Capture the cell that displays the provided text and extract its [x, y] central coordinate. 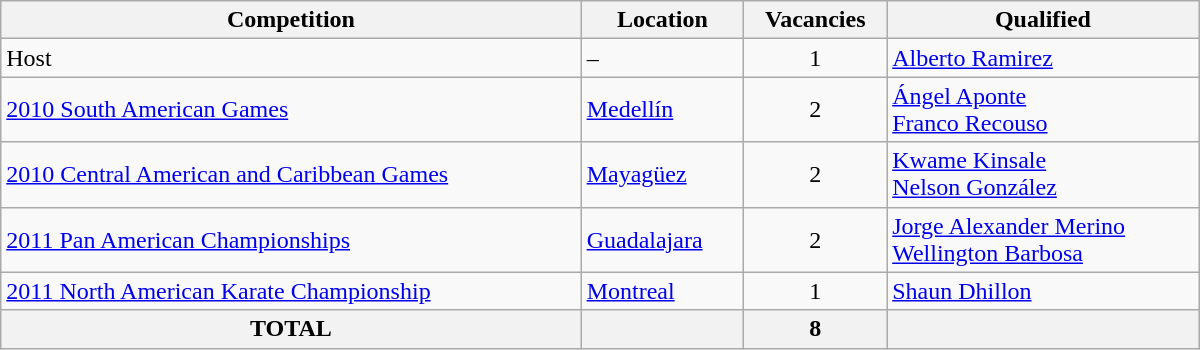
Ángel Aponte Franco Recouso [1044, 110]
– [662, 58]
Medellín [662, 110]
Kwame Kinsale Nelson González [1044, 174]
Guadalajara [662, 240]
Qualified [1044, 20]
Jorge Alexander Merino Wellington Barbosa [1044, 240]
2011 Pan American Championships [291, 240]
Mayagüez [662, 174]
8 [816, 329]
Competition [291, 20]
Alberto Ramirez [1044, 58]
Vacancies [816, 20]
Montreal [662, 291]
Shaun Dhillon [1044, 291]
Host [291, 58]
2011 North American Karate Championship [291, 291]
Location [662, 20]
TOTAL [291, 329]
2010 Central American and Caribbean Games [291, 174]
2010 South American Games [291, 110]
